Capture the cell that displays the provided text and extract its [X, Y] central coordinate. 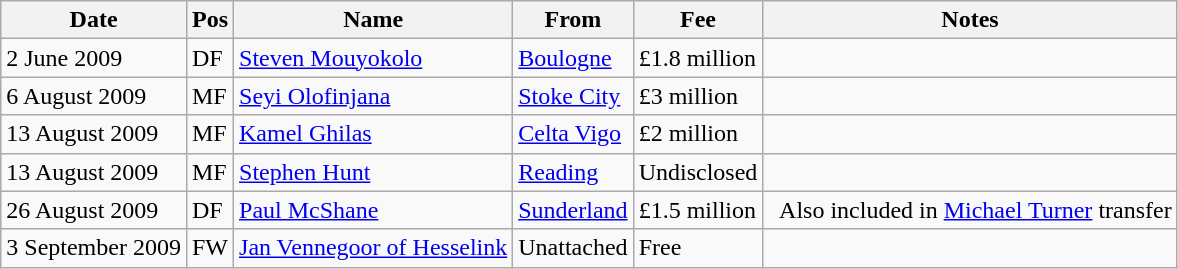
Celta Vigo [573, 134]
Steven Mouyokolo [374, 58]
Free [698, 248]
FW [210, 248]
Boulogne [573, 58]
Undisclosed [698, 172]
Stoke City [573, 96]
Reading [573, 172]
Jan Vennegoor of Hesselink [374, 248]
Kamel Ghilas [374, 134]
Name [374, 20]
Date [94, 20]
6 August 2009 [94, 96]
26 August 2009 [94, 210]
£1.8 million [698, 58]
3 September 2009 [94, 248]
Fee [698, 20]
From [573, 20]
£1.5 million [698, 210]
£3 million [698, 96]
Sunderland [573, 210]
Unattached [573, 248]
2 June 2009 [94, 58]
Stephen Hunt [374, 172]
Notes [970, 20]
Paul McShane [374, 210]
Also included in Michael Turner transfer [970, 210]
Pos [210, 20]
Seyi Olofinjana [374, 96]
£2 million [698, 134]
